Locate the cell with the specified text and output its [x, y] center coordinate. 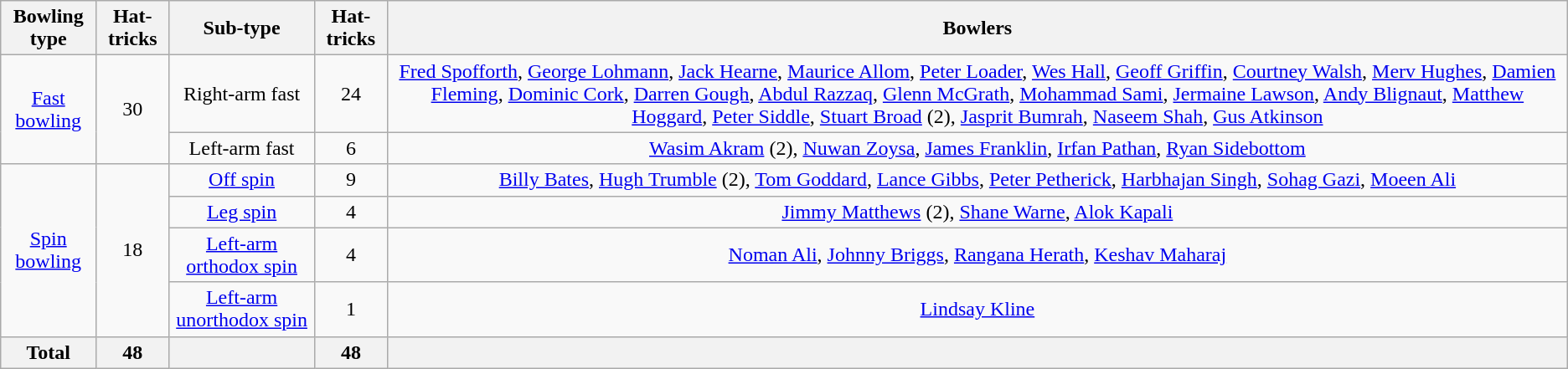
Left-arm orthodox spin [241, 254]
Wasim Akram (2), Nuwan Zoysa, James Franklin, Irfan Pathan, Ryan Sidebottom [978, 148]
Lindsay Kline [978, 310]
Off spin [241, 180]
Spin bowling [49, 250]
Right-arm fast [241, 94]
Noman Ali, Johnny Briggs, Rangana Herath, Keshav Maharaj [978, 254]
24 [350, 94]
Fast bowling [49, 110]
Sub-type [241, 28]
18 [132, 250]
9 [350, 180]
1 [350, 310]
Left-arm unorthodox spin [241, 310]
30 [132, 110]
Left-arm fast [241, 148]
Total [49, 352]
Bowling type [49, 28]
6 [350, 148]
Bowlers [978, 28]
Jimmy Matthews (2), Shane Warne, Alok Kapali [978, 212]
Leg spin [241, 212]
Billy Bates, Hugh Trumble (2), Tom Goddard, Lance Gibbs, Peter Petherick, Harbhajan Singh, Sohag Gazi, Moeen Ali [978, 180]
